Find where the given text appears and provide that cell's center as [X, Y] coordinate. 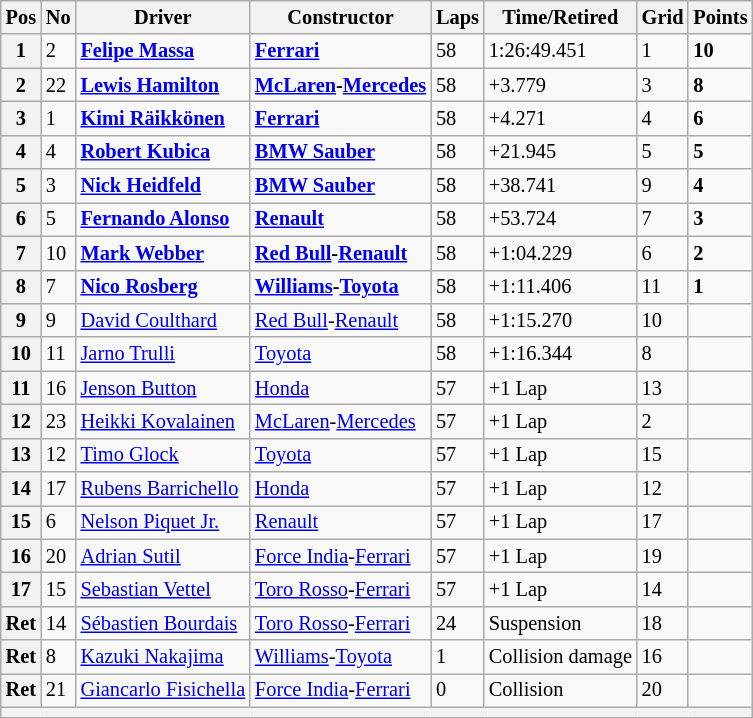
Adrian Sutil [163, 556]
+1:16.344 [560, 354]
19 [663, 556]
Driver [163, 17]
+1:15.270 [560, 320]
Heikki Kovalainen [163, 421]
18 [663, 623]
Sebastian Vettel [163, 589]
+21.945 [560, 152]
Rubens Barrichello [163, 489]
+1:11.406 [560, 287]
Jarno Trulli [163, 354]
Jenson Button [163, 388]
Pos [21, 17]
Suspension [560, 623]
Nick Heidfeld [163, 186]
+4.271 [560, 118]
Kazuki Nakajima [163, 657]
Constructor [340, 17]
Robert Kubica [163, 152]
Kimi Räikkönen [163, 118]
Felipe Massa [163, 51]
Giancarlo Fisichella [163, 690]
Mark Webber [163, 253]
Nico Rosberg [163, 287]
Grid [663, 17]
1:26:49.451 [560, 51]
David Coulthard [163, 320]
23 [58, 421]
+53.724 [560, 219]
Points [720, 17]
+1:04.229 [560, 253]
Timo Glock [163, 455]
+38.741 [560, 186]
Lewis Hamilton [163, 85]
Fernando Alonso [163, 219]
Collision damage [560, 657]
22 [58, 85]
21 [58, 690]
Nelson Piquet Jr. [163, 522]
0 [458, 690]
Laps [458, 17]
Collision [560, 690]
No [58, 17]
+3.779 [560, 85]
Sébastien Bourdais [163, 623]
24 [458, 623]
Time/Retired [560, 17]
